Locate the cell with the specified text and output its [x, y] center coordinate. 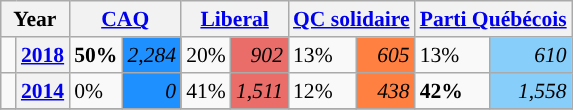
QC solidaire [352, 19]
0 [152, 91]
CAQ [125, 19]
0% [96, 91]
Liberal [234, 19]
605 [385, 55]
438 [385, 91]
610 [530, 55]
2,284 [152, 55]
42% [452, 91]
41% [206, 91]
2014 [42, 91]
1,558 [530, 91]
2018 [42, 55]
Parti Québécois [494, 19]
12% [322, 91]
1,511 [260, 91]
20% [206, 55]
902 [260, 55]
50% [96, 55]
Year [34, 19]
